Pinpoint the cell where the given text exists, returning its (X, Y) midpoint coordinate. 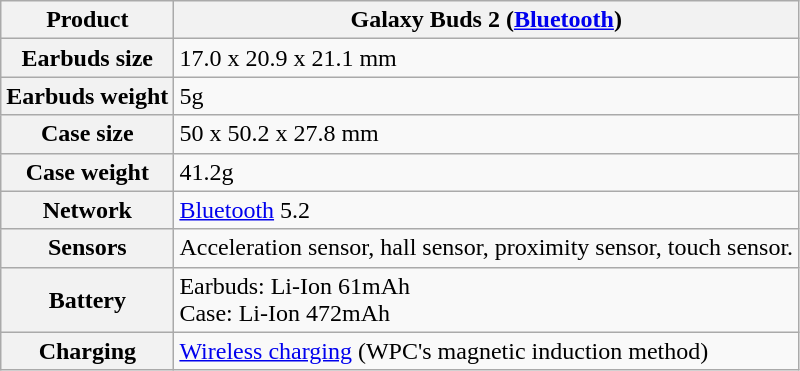
Galaxy Buds 2 (Bluetooth) (486, 20)
Network (88, 210)
Earbuds: Li-Ion 61mAhCase: Li-Ion 472mAh (486, 300)
Bluetooth 5.2 (486, 210)
5g (486, 96)
Battery (88, 300)
Case weight (88, 172)
Earbuds size (88, 58)
Sensors (88, 248)
50 x 50.2 x 27.8 mm (486, 134)
41.2g (486, 172)
17.0 x 20.9 x 21.1 mm (486, 58)
Wireless charging (WPC's magnetic induction method) (486, 351)
Charging (88, 351)
Acceleration sensor, hall sensor, proximity sensor, touch sensor. (486, 248)
Product (88, 20)
Case size (88, 134)
Earbuds weight (88, 96)
